Return (x, y) of the center of cell containing provided text 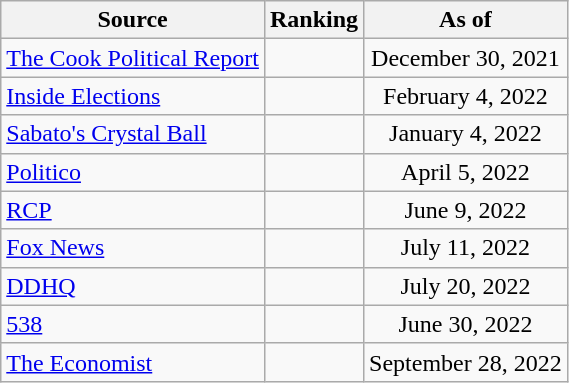
538 (133, 324)
January 4, 2022 (466, 134)
July 11, 2022 (466, 248)
April 5, 2022 (466, 172)
February 4, 2022 (466, 96)
September 28, 2022 (466, 362)
As of (466, 20)
Politico (133, 172)
Inside Elections (133, 96)
July 20, 2022 (466, 286)
RCP (133, 210)
June 9, 2022 (466, 210)
December 30, 2021 (466, 58)
The Cook Political Report (133, 58)
Source (133, 20)
Sabato's Crystal Ball (133, 134)
Ranking (314, 20)
DDHQ (133, 286)
The Economist (133, 362)
June 30, 2022 (466, 324)
Fox News (133, 248)
